Identify which cell holds the provided text, then report its [X, Y] central coordinate. 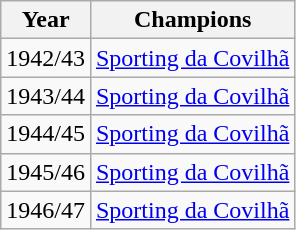
1946/47 [46, 210]
1945/46 [46, 172]
Champions [192, 20]
Year [46, 20]
1943/44 [46, 96]
1944/45 [46, 134]
1942/43 [46, 58]
